Identify which cell holds the provided text, then report its (X, Y) central coordinate. 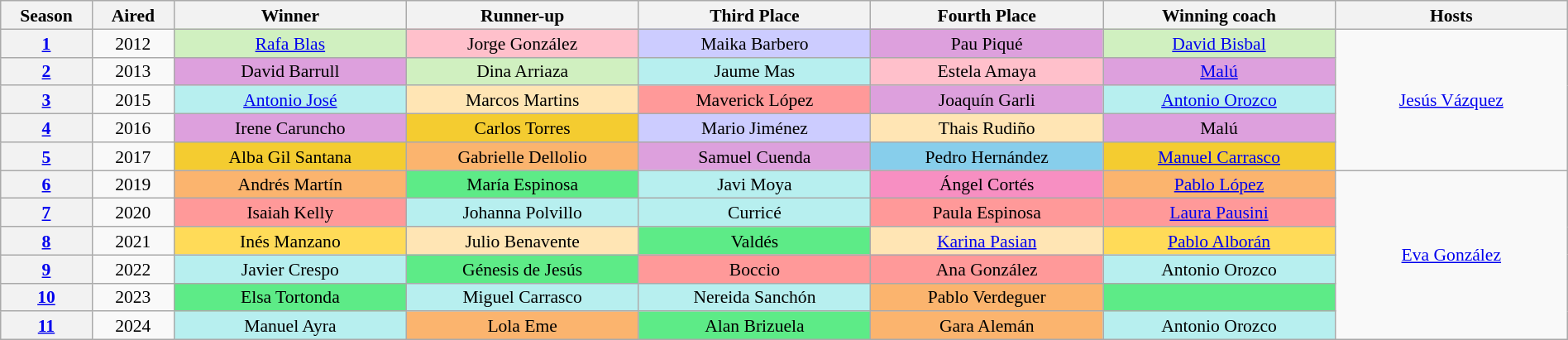
Season (46, 15)
Laura Pausini (1219, 213)
Winning coach (1219, 15)
Nereida Sanchón (754, 297)
Third Place (754, 15)
Gabrielle Dellolio (523, 156)
2017 (132, 156)
Eva González (1451, 255)
2020 (132, 213)
Javi Moya (754, 184)
Gara Alemán (987, 326)
Jesús Vázquez (1451, 99)
Antonio José (289, 100)
Alan Brizuela (754, 326)
2015 (132, 100)
Isaiah Kelly (289, 213)
Carlos Torres (523, 128)
2019 (132, 184)
Winner (289, 15)
Pedro Hernández (987, 156)
Marcos Martins (523, 100)
10 (46, 297)
Javier Crespo (289, 269)
2023 (132, 297)
David Barrull (289, 71)
Fourth Place (987, 15)
Valdés (754, 241)
Runner-up (523, 15)
2024 (132, 326)
11 (46, 326)
Pablo López (1219, 184)
5 (46, 156)
Manuel Carrasco (1219, 156)
Curricé (754, 213)
Samuel Cuenda (754, 156)
Irene Caruncho (289, 128)
Andrés Martín (289, 184)
2013 (132, 71)
7 (46, 213)
Paula Espinosa (987, 213)
Ana González (987, 269)
Maverick López (754, 100)
Alba Gil Santana (289, 156)
6 (46, 184)
Mario Jiménez (754, 128)
Génesis de Jesús (523, 269)
Pablo Alborán (1219, 241)
Hosts (1451, 15)
8 (46, 241)
Jorge González (523, 43)
2022 (132, 269)
Elsa Tortonda (289, 297)
Aired (132, 15)
Inés Manzano (289, 241)
Pau Piqué (987, 43)
Rafa Blas (289, 43)
Maika Barbero (754, 43)
David Bisbal (1219, 43)
Thais Rudiño (987, 128)
9 (46, 269)
Boccio (754, 269)
Karina Pasian (987, 241)
2016 (132, 128)
2012 (132, 43)
Estela Amaya (987, 71)
Dina Arriaza (523, 71)
Johanna Polvillo (523, 213)
3 (46, 100)
Lola Eme (523, 326)
4 (46, 128)
Ángel Cortés (987, 184)
Miguel Carrasco (523, 297)
Pablo Verdeguer (987, 297)
1 (46, 43)
Manuel Ayra (289, 326)
2 (46, 71)
Julio Benavente (523, 241)
María Espinosa (523, 184)
Joaquín Garli (987, 100)
Jaume Mas (754, 71)
2021 (132, 241)
